Determine the [x, y] coordinate at the center of the cell enclosing the given text.  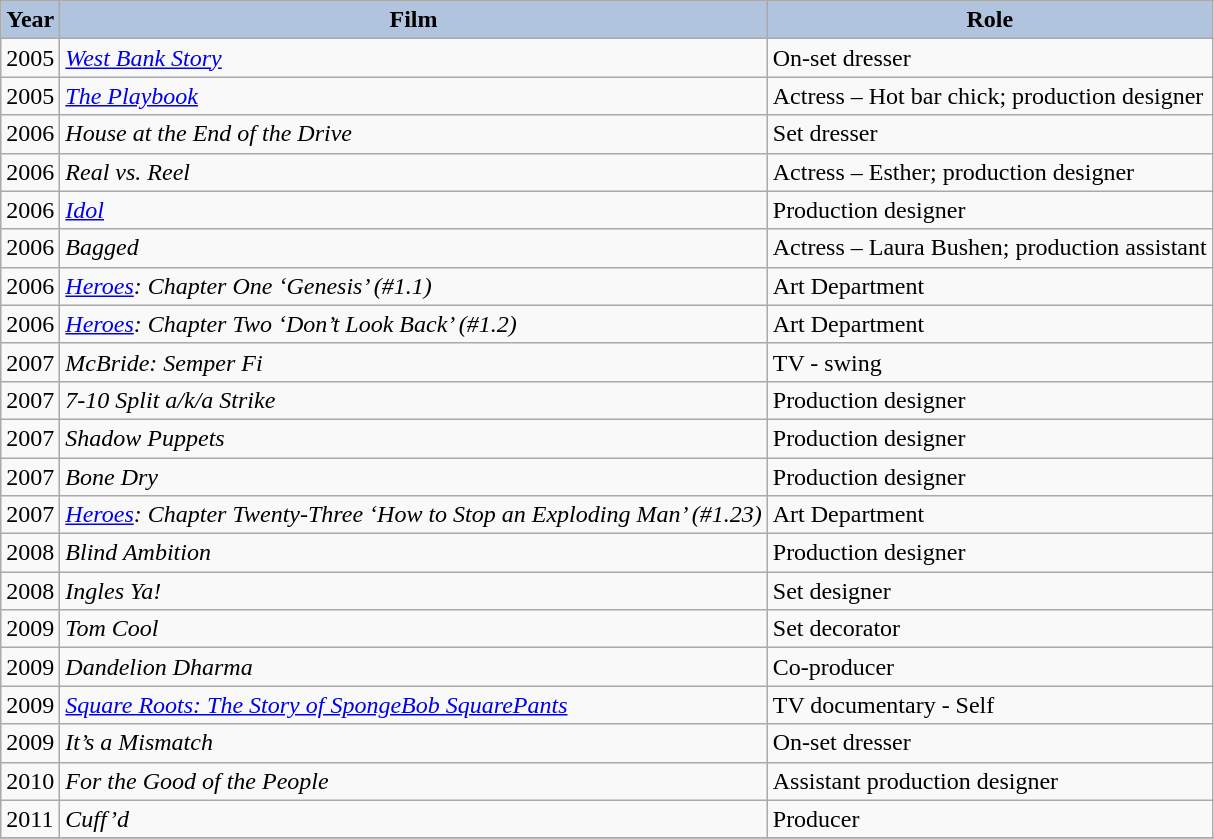
Actress – Esther; production designer [990, 172]
Bagged [414, 248]
It’s a Mismatch [414, 743]
Producer [990, 819]
2011 [30, 819]
Set designer [990, 591]
Assistant production designer [990, 781]
For the Good of the People [414, 781]
TV - swing [990, 362]
Bone Dry [414, 477]
Idol [414, 210]
House at the End of the Drive [414, 134]
McBride: Semper Fi [414, 362]
Shadow Puppets [414, 438]
West Bank Story [414, 58]
TV documentary - Self [990, 705]
7-10 Split a/k/a Strike [414, 400]
Ingles Ya! [414, 591]
Role [990, 20]
Actress – Hot bar chick; production designer [990, 96]
Tom Cool [414, 629]
Actress – Laura Bushen; production assistant [990, 248]
Real vs. Reel [414, 172]
2010 [30, 781]
The Playbook [414, 96]
Dandelion Dharma [414, 667]
Heroes: Chapter One ‘Genesis’ (#1.1) [414, 286]
Set decorator [990, 629]
Cuff’d [414, 819]
Co-producer [990, 667]
Heroes: Chapter Twenty-Three ‘How to Stop an Exploding Man’ (#1.23) [414, 515]
Year [30, 20]
Set dresser [990, 134]
Heroes: Chapter Two ‘Don’t Look Back’ (#1.2) [414, 324]
Film [414, 20]
Blind Ambition [414, 553]
Square Roots: The Story of SpongeBob SquarePants [414, 705]
